Return [X, Y] of the center of cell containing provided text 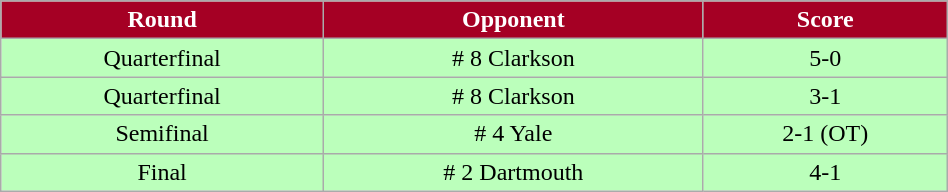
# 4 Yale [513, 134]
2-1 (OT) [825, 134]
4-1 [825, 172]
3-1 [825, 96]
Round [162, 20]
5-0 [825, 58]
Opponent [513, 20]
Semifinal [162, 134]
Score [825, 20]
# 2 Dartmouth [513, 172]
Final [162, 172]
